Extract the [X, Y] coordinate from the center of the cell holding the provided text.  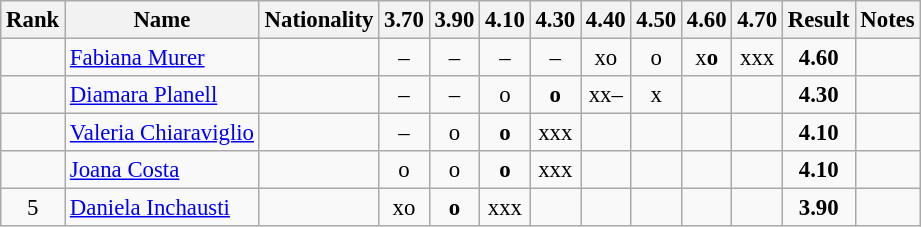
Nationality [318, 20]
3.70 [404, 20]
4.70 [757, 20]
Rank [33, 20]
Fabiana Murer [162, 58]
Notes [888, 20]
4.40 [606, 20]
xx– [606, 95]
Result [818, 20]
4.50 [656, 20]
x [656, 95]
Valeria Chiaraviglio [162, 133]
5 [33, 208]
Daniela Inchausti [162, 208]
Diamara Planell [162, 95]
Joana Costa [162, 170]
Name [162, 20]
